Output the (x, y) coordinate of the center of the cell containing the given text.  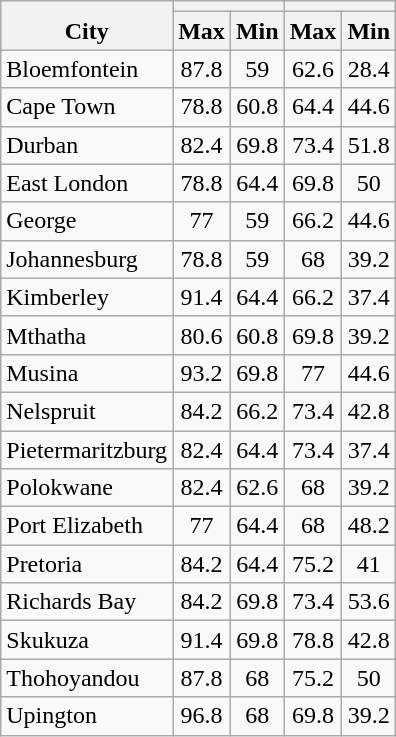
Bloemfontein (87, 69)
Cape Town (87, 107)
28.4 (369, 69)
93.2 (202, 373)
Skukuza (87, 640)
80.6 (202, 335)
Upington (87, 716)
East London (87, 183)
Richards Bay (87, 602)
Pietermaritzburg (87, 449)
Thohoyandou (87, 678)
Musina (87, 373)
53.6 (369, 602)
Nelspruit (87, 411)
41 (369, 564)
51.8 (369, 145)
George (87, 221)
Port Elizabeth (87, 526)
Durban (87, 145)
Polokwane (87, 488)
Pretoria (87, 564)
96.8 (202, 716)
City (87, 26)
Mthatha (87, 335)
Kimberley (87, 297)
48.2 (369, 526)
Johannesburg (87, 259)
